Extract the [x, y] coordinate from the center of the cell holding the provided text.  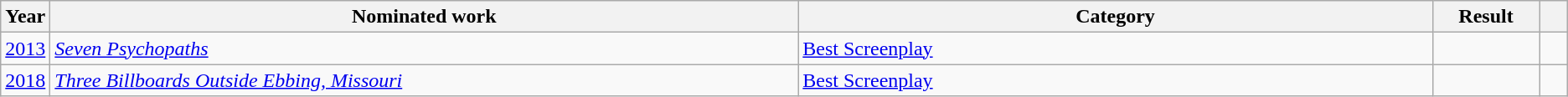
Result [1486, 17]
Seven Psychopaths [424, 48]
Category [1116, 17]
Year [25, 17]
2018 [25, 80]
Three Billboards Outside Ebbing, Missouri [424, 80]
2013 [25, 48]
Nominated work [424, 17]
